Pinpoint the cell where the given text exists, returning its (X, Y) midpoint coordinate. 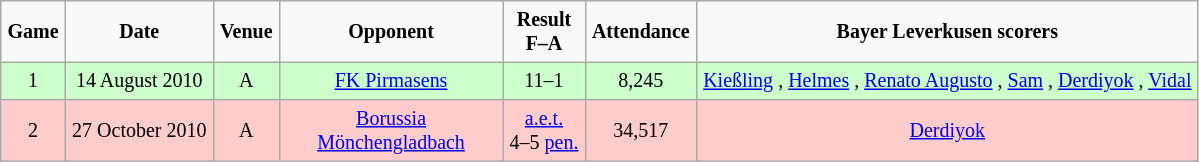
27 October 2010 (139, 131)
Borussia Mönchengladbach (391, 131)
Date (139, 32)
11–1 (544, 81)
Derdiyok (947, 131)
Opponent (391, 32)
FK Pirmasens (391, 81)
Kießling , Helmes , Renato Augusto , Sam , Derdiyok , Vidal (947, 81)
14 August 2010 (139, 81)
2 (34, 131)
1 (34, 81)
a.e.t. 4–5 pen. (544, 131)
34,517 (640, 131)
8,245 (640, 81)
Bayer Leverkusen scorers (947, 32)
Game (34, 32)
Venue (246, 32)
Attendance (640, 32)
ResultF–A (544, 32)
